Provide the (X, Y) coordinate of the cell's center where the given text is located.  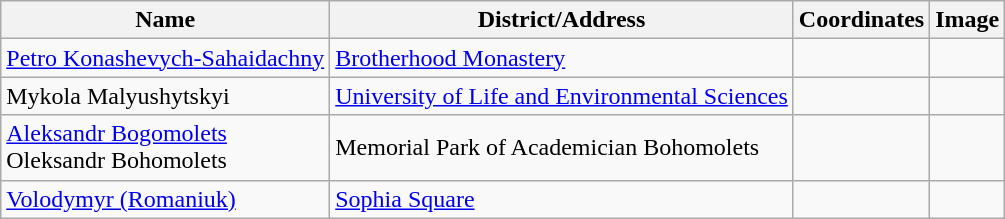
University of Life and Environmental Sciences (562, 96)
District/Address (562, 20)
Sophia Square (562, 199)
Image (968, 20)
Coordinates (861, 20)
Brotherhood Monastery (562, 58)
Memorial Park of Academician Bohomolets (562, 148)
Petro Konashevych-Sahaidachny (166, 58)
Name (166, 20)
Mykola Malyushytskyi (166, 96)
Aleksandr BogomoletsOleksandr Bohomolets (166, 148)
Volodymyr (Romaniuk) (166, 199)
